Search for the cell housing the specified text and yield its (x, y) center coordinate. 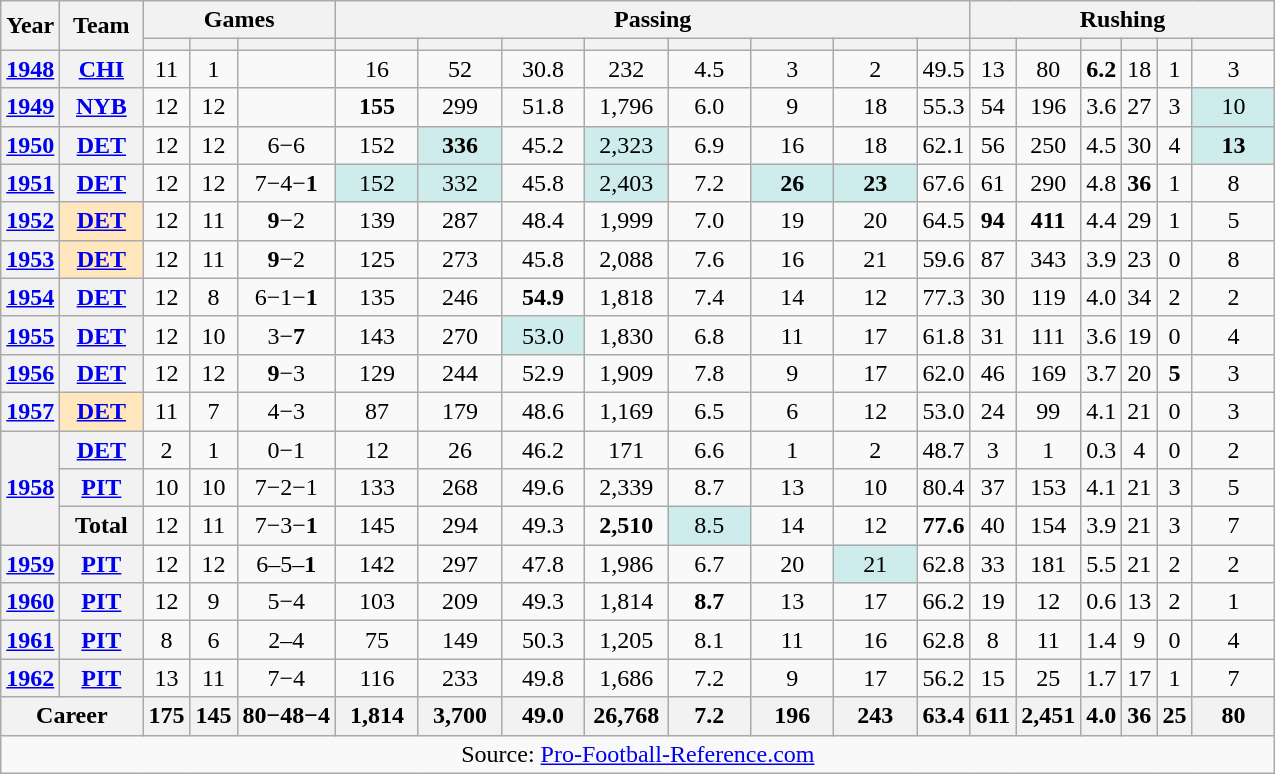
1958 (30, 487)
336 (460, 145)
6.9 (710, 145)
67.6 (944, 183)
49.6 (544, 488)
1.4 (1102, 640)
59.6 (944, 259)
1953 (30, 259)
3,700 (460, 716)
94 (993, 221)
80−48−4 (286, 716)
1,818 (626, 297)
5−4 (286, 602)
52 (460, 69)
1957 (30, 411)
125 (376, 259)
1950 (30, 145)
77.3 (944, 297)
45.2 (544, 145)
1,686 (626, 678)
169 (1048, 373)
75 (376, 640)
142 (376, 564)
611 (993, 716)
1,796 (626, 107)
1.7 (1102, 678)
290 (1048, 183)
3−7 (286, 335)
139 (376, 221)
Total (102, 526)
62.1 (944, 145)
Team (102, 26)
1949 (30, 107)
64.5 (944, 221)
181 (1048, 564)
1948 (30, 69)
40 (993, 526)
6.2 (1102, 69)
6.5 (710, 411)
61 (993, 183)
2–4 (286, 640)
47.8 (544, 564)
1959 (30, 564)
287 (460, 221)
CHI (102, 69)
1952 (30, 221)
7−3−1 (286, 526)
51.8 (544, 107)
1,999 (626, 221)
27 (1140, 107)
246 (460, 297)
0.3 (1102, 449)
133 (376, 488)
6.6 (710, 449)
294 (460, 526)
Year (30, 26)
1,909 (626, 373)
Games (240, 20)
129 (376, 373)
1961 (30, 640)
48.7 (944, 449)
243 (876, 716)
153 (1048, 488)
143 (376, 335)
103 (376, 602)
77.6 (944, 526)
244 (460, 373)
8.5 (710, 526)
Rushing (1122, 20)
Source: Pro-Football-Reference.com (638, 754)
56.2 (944, 678)
NYB (102, 107)
37 (993, 488)
7−2−1 (286, 488)
6−1−1 (286, 297)
3.7 (1102, 373)
175 (166, 716)
119 (1048, 297)
1,169 (626, 411)
2,451 (1048, 716)
154 (1048, 526)
52.9 (544, 373)
48.4 (544, 221)
149 (460, 640)
1,986 (626, 564)
7−4−1 (286, 183)
63.4 (944, 716)
299 (460, 107)
209 (460, 602)
332 (460, 183)
0.6 (1102, 602)
2,510 (626, 526)
2,339 (626, 488)
31 (993, 335)
155 (376, 107)
1962 (30, 678)
1960 (30, 602)
7.6 (710, 259)
50.3 (544, 640)
61.8 (944, 335)
268 (460, 488)
1954 (30, 297)
273 (460, 259)
66.2 (944, 602)
232 (626, 69)
54 (993, 107)
54.9 (544, 297)
46.2 (544, 449)
171 (626, 449)
46 (993, 373)
1,205 (626, 640)
Career (72, 716)
116 (376, 678)
233 (460, 678)
Passing (652, 20)
7.8 (710, 373)
7.0 (710, 221)
9−3 (286, 373)
62.0 (944, 373)
1955 (30, 335)
2,323 (626, 145)
1,830 (626, 335)
135 (376, 297)
4.8 (1102, 183)
2,088 (626, 259)
6.0 (710, 107)
80.4 (944, 488)
7−4 (286, 678)
26,768 (626, 716)
56 (993, 145)
34 (1140, 297)
48.6 (544, 411)
8.1 (710, 640)
49.0 (544, 716)
29 (1140, 221)
24 (993, 411)
6.7 (710, 564)
270 (460, 335)
49.8 (544, 678)
1951 (30, 183)
33 (993, 564)
343 (1048, 259)
6–5–1 (286, 564)
297 (460, 564)
7.4 (710, 297)
5.5 (1102, 564)
99 (1048, 411)
6.8 (710, 335)
4.4 (1102, 221)
49.5 (944, 69)
4−3 (286, 411)
55.3 (944, 107)
179 (460, 411)
111 (1048, 335)
1956 (30, 373)
15 (993, 678)
30.8 (544, 69)
2,403 (626, 183)
0−1 (286, 449)
6−6 (286, 145)
250 (1048, 145)
411 (1048, 221)
